Locate the cell with the specified text and output its [X, Y] center coordinate. 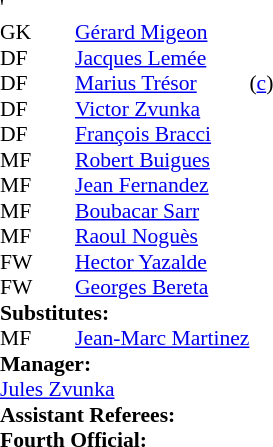
Jean-Marc Martinez [162, 339]
Marius Trésor [162, 83]
GK [19, 33]
Boubacar Sarr [162, 211]
François Bracci [162, 135]
Hector Yazalde [162, 262]
Jacques Lemée [162, 58]
Raoul Noguès [162, 237]
Substitutes: [124, 313]
Gérard Migeon [162, 33]
Georges Bereta [162, 287]
Robert Buigues [162, 160]
Manager: [124, 364]
Jean Fernandez [162, 185]
Victor Zvunka [162, 109]
(c) [261, 83]
